Scan for the cell matching the given text and deliver its [X, Y] coordinate at center. 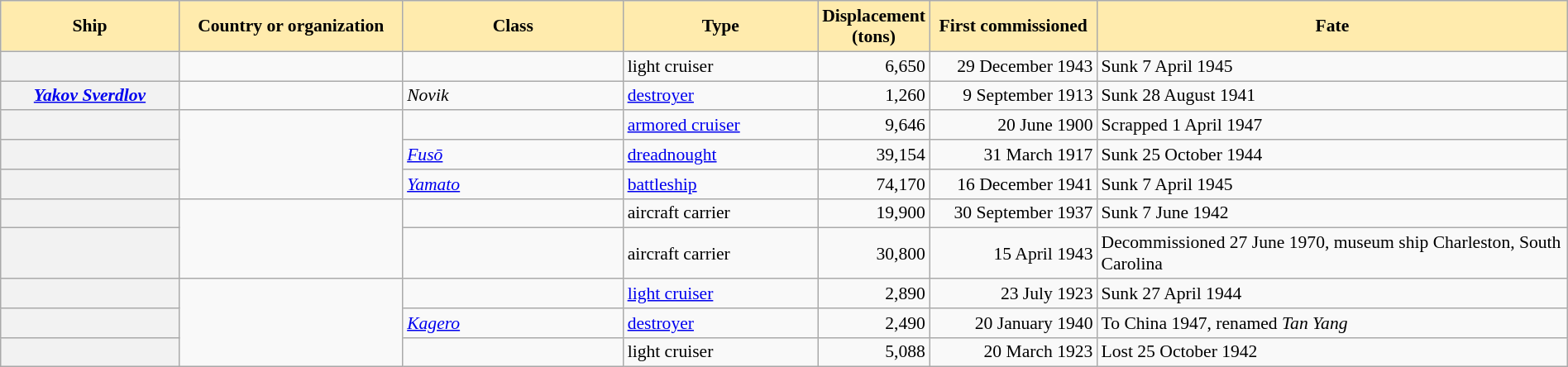
dreadnought [721, 155]
Sunk 25 October 1944 [1331, 155]
Displacement (tons) [873, 26]
5,088 [873, 352]
15 April 1943 [1014, 253]
Class [513, 26]
29 December 1943 [1014, 66]
9,646 [873, 126]
Yamato [513, 184]
74,170 [873, 184]
Sunk 28 August 1941 [1331, 96]
2,490 [873, 323]
Novik [513, 96]
Fusō [513, 155]
Country or organization [291, 26]
Scrapped 1 April 1947 [1331, 126]
Yakov Sverdlov [89, 96]
Lost 25 October 1942 [1331, 352]
30 September 1937 [1014, 213]
battleship [721, 184]
39,154 [873, 155]
Sunk 27 April 1944 [1331, 293]
Type [721, 26]
1,260 [873, 96]
Ship [89, 26]
First commissioned [1014, 26]
20 March 1923 [1014, 352]
Fate [1331, 26]
16 December 1941 [1014, 184]
Kagero [513, 323]
23 July 1923 [1014, 293]
31 March 1917 [1014, 155]
9 September 1913 [1014, 96]
Sunk 7 June 1942 [1331, 213]
6,650 [873, 66]
20 June 1900 [1014, 126]
To China 1947, renamed Tan Yang [1331, 323]
2,890 [873, 293]
19,900 [873, 213]
Decommissioned 27 June 1970, museum ship Charleston, South Carolina [1331, 253]
armored cruiser [721, 126]
30,800 [873, 253]
20 January 1940 [1014, 323]
